From the cell containing the given text, extract its center point as [x, y] coordinate. 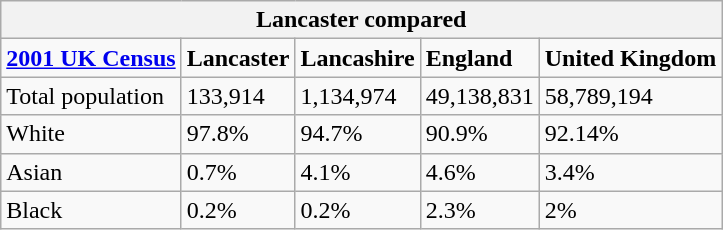
97.8% [238, 134]
United Kingdom [630, 58]
1,134,974 [358, 96]
133,914 [238, 96]
Asian [91, 172]
3.4% [630, 172]
2.3% [480, 210]
Lancaster [238, 58]
58,789,194 [630, 96]
4.6% [480, 172]
0.7% [238, 172]
2001 UK Census [91, 58]
Lancaster compared [362, 20]
Black [91, 210]
Lancashire [358, 58]
92.14% [630, 134]
49,138,831 [480, 96]
94.7% [358, 134]
90.9% [480, 134]
England [480, 58]
Total population [91, 96]
4.1% [358, 172]
White [91, 134]
2% [630, 210]
